Identify which cell holds the provided text, then report its [X, Y] central coordinate. 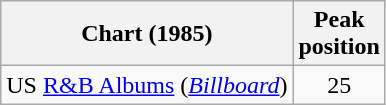
Chart (1985) [147, 34]
US R&B Albums (Billboard) [147, 85]
Peakposition [339, 34]
25 [339, 85]
